Scan for the cell matching the given text and deliver its (x, y) coordinate at center. 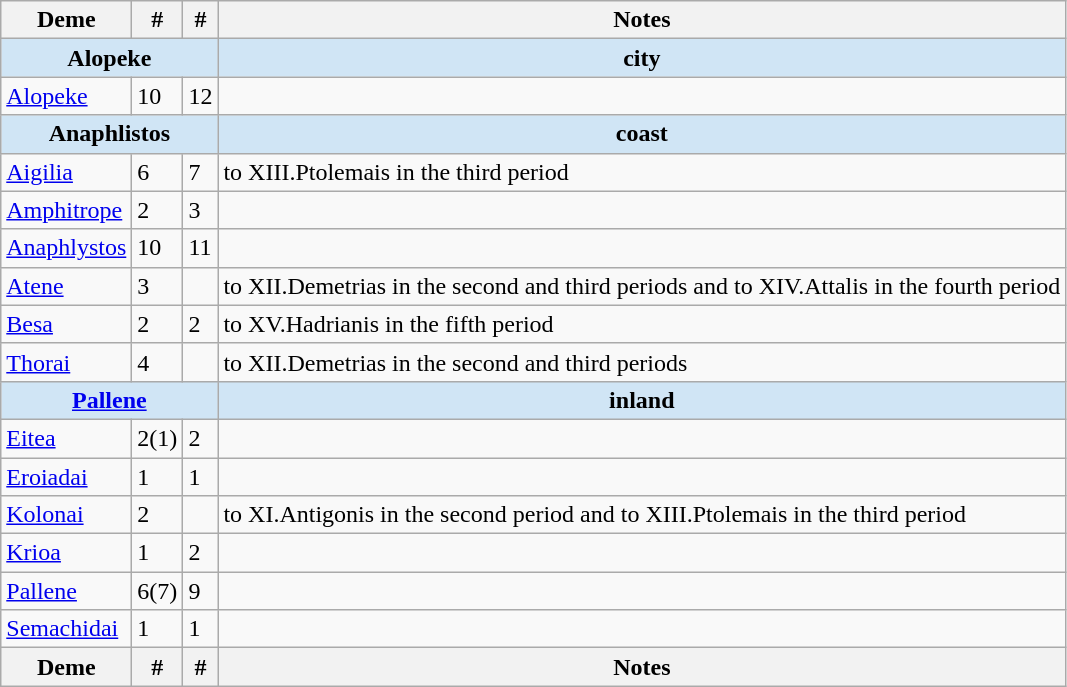
Atene (66, 286)
Anaphlystos (66, 248)
9 (200, 591)
7 (200, 172)
city (642, 58)
11 (200, 248)
to XII.Demetrias in the second and third periods and to XIV.Attalis in the fourth period (642, 286)
to XI.Antigonis in the second period and to XIII.Ptolemais in the third period (642, 515)
to XII.Demetrias in the second and third periods (642, 362)
6 (158, 172)
to XV.Hadrianis in the fifth period (642, 324)
Anaphlistos (110, 134)
to XIII.Ptolemais in the third period (642, 172)
Amphitrope (66, 210)
Semachidai (66, 629)
Aigilia (66, 172)
inland (642, 400)
4 (158, 362)
coast (642, 134)
Eroiadai (66, 477)
Kolonai (66, 515)
Besa (66, 324)
Thorai (66, 362)
12 (200, 96)
6(7) (158, 591)
Eitea (66, 438)
Krioa (66, 553)
2(1) (158, 438)
